Output the (X, Y) coordinate of the center of the cell containing the given text.  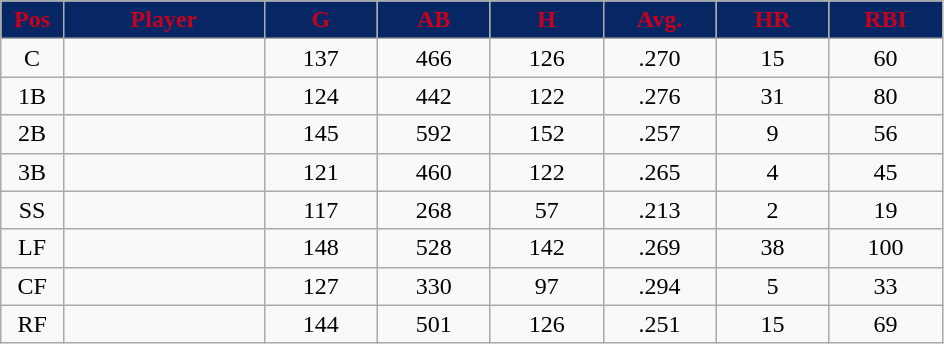
124 (320, 96)
330 (434, 286)
33 (886, 286)
H (546, 20)
.251 (660, 324)
121 (320, 172)
9 (772, 134)
45 (886, 172)
97 (546, 286)
268 (434, 210)
CF (32, 286)
Player (164, 20)
19 (886, 210)
466 (434, 58)
3B (32, 172)
.257 (660, 134)
HR (772, 20)
100 (886, 248)
1B (32, 96)
56 (886, 134)
Avg. (660, 20)
460 (434, 172)
.294 (660, 286)
.265 (660, 172)
.269 (660, 248)
Pos (32, 20)
127 (320, 286)
57 (546, 210)
142 (546, 248)
31 (772, 96)
.270 (660, 58)
528 (434, 248)
G (320, 20)
LF (32, 248)
.213 (660, 210)
501 (434, 324)
5 (772, 286)
152 (546, 134)
117 (320, 210)
AB (434, 20)
SS (32, 210)
C (32, 58)
145 (320, 134)
592 (434, 134)
137 (320, 58)
RBI (886, 20)
80 (886, 96)
38 (772, 248)
442 (434, 96)
60 (886, 58)
4 (772, 172)
2 (772, 210)
148 (320, 248)
RF (32, 324)
69 (886, 324)
144 (320, 324)
.276 (660, 96)
2B (32, 134)
